Search for the cell housing the specified text and yield its (x, y) center coordinate. 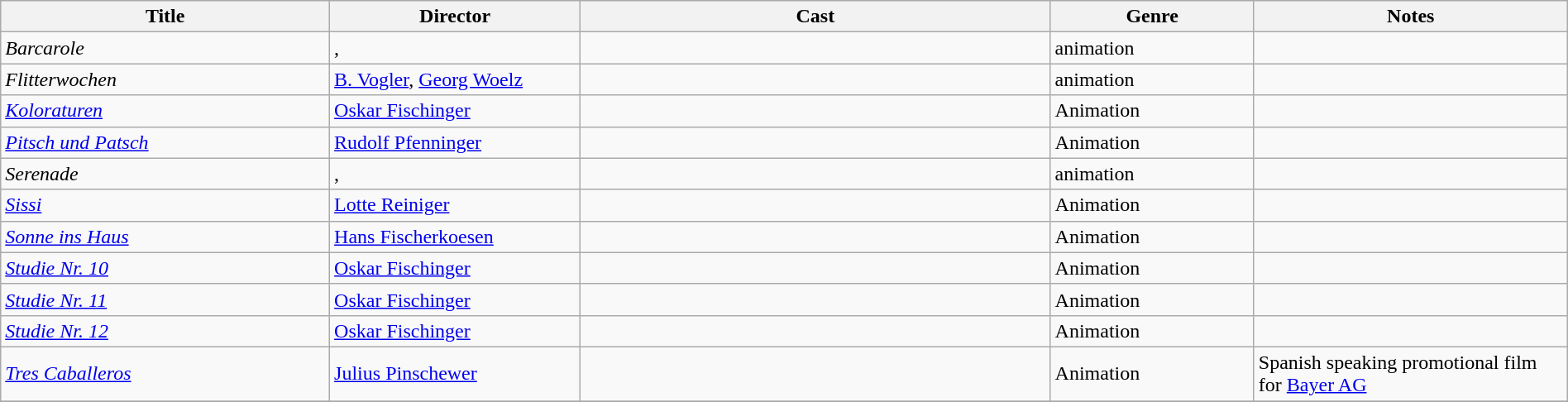
Serenade (165, 174)
Studie Nr. 10 (165, 268)
Hans Fischerkoesen (455, 237)
Genre (1152, 17)
Barcarole (165, 48)
Spanish speaking promotional film for Bayer AG (1411, 374)
Tres Caballeros (165, 374)
Studie Nr. 11 (165, 299)
Sissi (165, 205)
Pitsch und Patsch (165, 142)
Rudolf Pfenninger (455, 142)
Julius Pinschewer (455, 374)
Lotte Reiniger (455, 205)
Notes (1411, 17)
Sonne ins Haus (165, 237)
Flitterwochen (165, 79)
B. Vogler, Georg Woelz (455, 79)
Koloraturen (165, 111)
Cast (815, 17)
Studie Nr. 12 (165, 331)
Director (455, 17)
Title (165, 17)
